Pinpoint the cell where the given text exists, returning its (X, Y) midpoint coordinate. 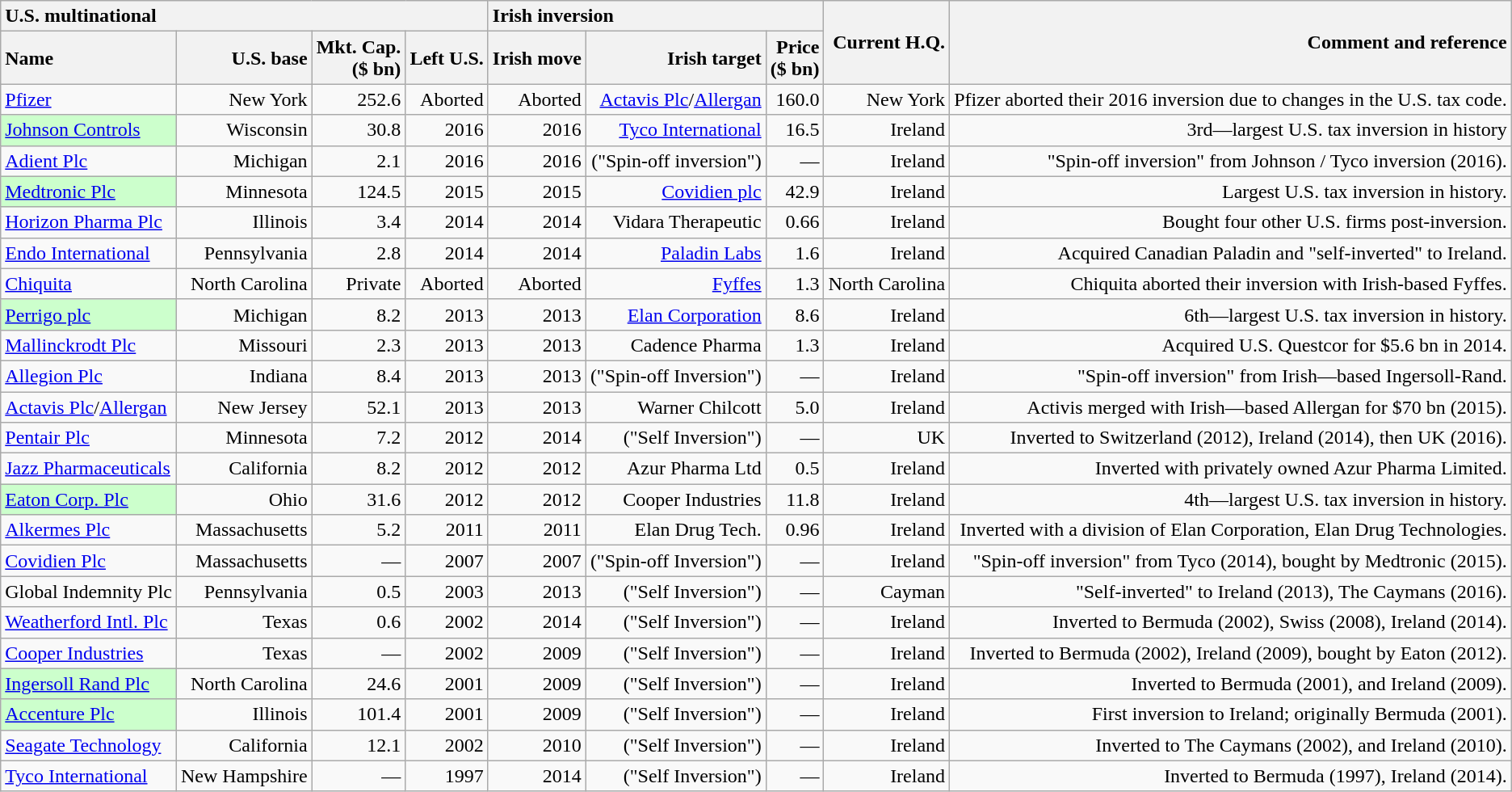
24.6 (359, 684)
Acquired Canadian Paladin and "self-inverted" to Ireland. (1231, 253)
Eaton Corp. Plc (89, 499)
Johnson Controls (89, 130)
Seagate Technology (89, 745)
2003 (447, 592)
Adient Plc (89, 161)
UK (887, 438)
124.5 (359, 192)
Pfizer aborted their 2016 inversion due to changes in the U.S. tax code. (1231, 99)
New Hampshire (244, 776)
Comment and reference (1231, 42)
Medtronic Plc (89, 192)
Inverted to The Caymans (2002), and Ireland (2010). (1231, 745)
Weatherford Intl. Plc (89, 622)
"Spin-off inversion" from Irish—based Ingersoll-Rand. (1231, 376)
2.3 (359, 345)
Wisconsin (244, 130)
42.9 (795, 192)
Price($ bn) (795, 58)
8.6 (795, 314)
"Self-inverted" to Ireland (2013), The Caymans (2016). (1231, 592)
Mkt. Cap.($ bn) (359, 58)
Mallinckrodt Plc (89, 345)
Ingersoll Rand Plc (89, 684)
Inverted with privately owned Azur Pharma Limited. (1231, 469)
Chiquita aborted their inversion with Irish-based Fyffes. (1231, 284)
Horizon Pharma Plc (89, 222)
("Spin-off inversion") (675, 161)
"Spin-off inversion" from Johnson / Tyco inversion (2016). (1231, 161)
160.0 (795, 99)
Inverted to Bermuda (2002), Swiss (2008), Ireland (2014). (1231, 622)
30.8 (359, 130)
Global Indemnity Plc (89, 592)
Indiana (244, 376)
12.1 (359, 745)
4th—largest U.S. tax inversion in history. (1231, 499)
Jazz Pharmaceuticals (89, 469)
Paladin Labs (675, 253)
Covidien plc (675, 192)
16.5 (795, 130)
Perrigo plc (89, 314)
Cadence Pharma (675, 345)
"Spin-off inversion" from Tyco (2014), bought by Medtronic (2015). (1231, 561)
0.6 (359, 622)
Irish move (536, 58)
101.4 (359, 714)
Pfizer (89, 99)
Largest U.S. tax inversion in history. (1231, 192)
Vidara Therapeutic (675, 222)
Bought four other U.S. firms post-inversion. (1231, 222)
Chiquita (89, 284)
0.66 (795, 222)
Fyffes (675, 284)
3rd—largest U.S. tax inversion in history (1231, 130)
3.4 (359, 222)
31.6 (359, 499)
Irish target (675, 58)
5.0 (795, 407)
Pentair Plc (89, 438)
Inverted to Switzerland (2012), Ireland (2014), then UK (2016). (1231, 438)
5.2 (359, 530)
2010 (536, 745)
Name (89, 58)
Inverted to Bermuda (1997), Ireland (2014). (1231, 776)
52.1 (359, 407)
New Jersey (244, 407)
6th—largest U.S. tax inversion in history. (1231, 314)
Accenture Plc (89, 714)
2.1 (359, 161)
Activis merged with Irish—based Allergan for $70 bn (2015). (1231, 407)
Endo International (89, 253)
First inversion to Ireland; originally Bermuda (2001). (1231, 714)
Covidien Plc (89, 561)
Inverted with a division of Elan Corporation, Elan Drug Technologies. (1231, 530)
Acquired U.S. Questcor for $5.6 bn in 2014. (1231, 345)
Allegion Plc (89, 376)
0.96 (795, 530)
Cayman (887, 592)
1997 (447, 776)
U.S. multinational (245, 16)
2.8 (359, 253)
Alkermes Plc (89, 530)
Private (359, 284)
Current H.Q. (887, 42)
Ohio (244, 499)
7.2 (359, 438)
Left U.S. (447, 58)
8.4 (359, 376)
U.S. base (244, 58)
Irish inversion (656, 16)
1.6 (795, 253)
Elan Drug Tech. (675, 530)
Inverted to Bermuda (2002), Ireland (2009), bought by Eaton (2012). (1231, 653)
Warner Chilcott (675, 407)
Elan Corporation (675, 314)
252.6 (359, 99)
11.8 (795, 499)
Inverted to Bermuda (2001), and Ireland (2009). (1231, 684)
Azur Pharma Ltd (675, 469)
Missouri (244, 345)
